Determine the (x, y) coordinate at the center of the cell enclosing the given text.  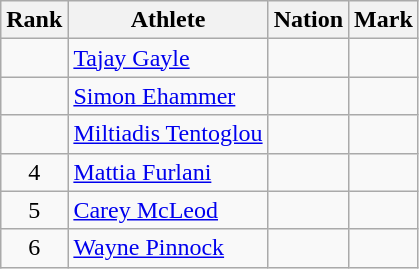
Wayne Pinnock (168, 248)
4 (34, 172)
Nation (308, 20)
Mark (384, 20)
Mattia Furlani (168, 172)
Simon Ehammer (168, 96)
5 (34, 210)
Rank (34, 20)
6 (34, 248)
Athlete (168, 20)
Tajay Gayle (168, 58)
Carey McLeod (168, 210)
Miltiadis Tentoglou (168, 134)
